Extract the [x, y] coordinate from the center of the cell holding the provided text.  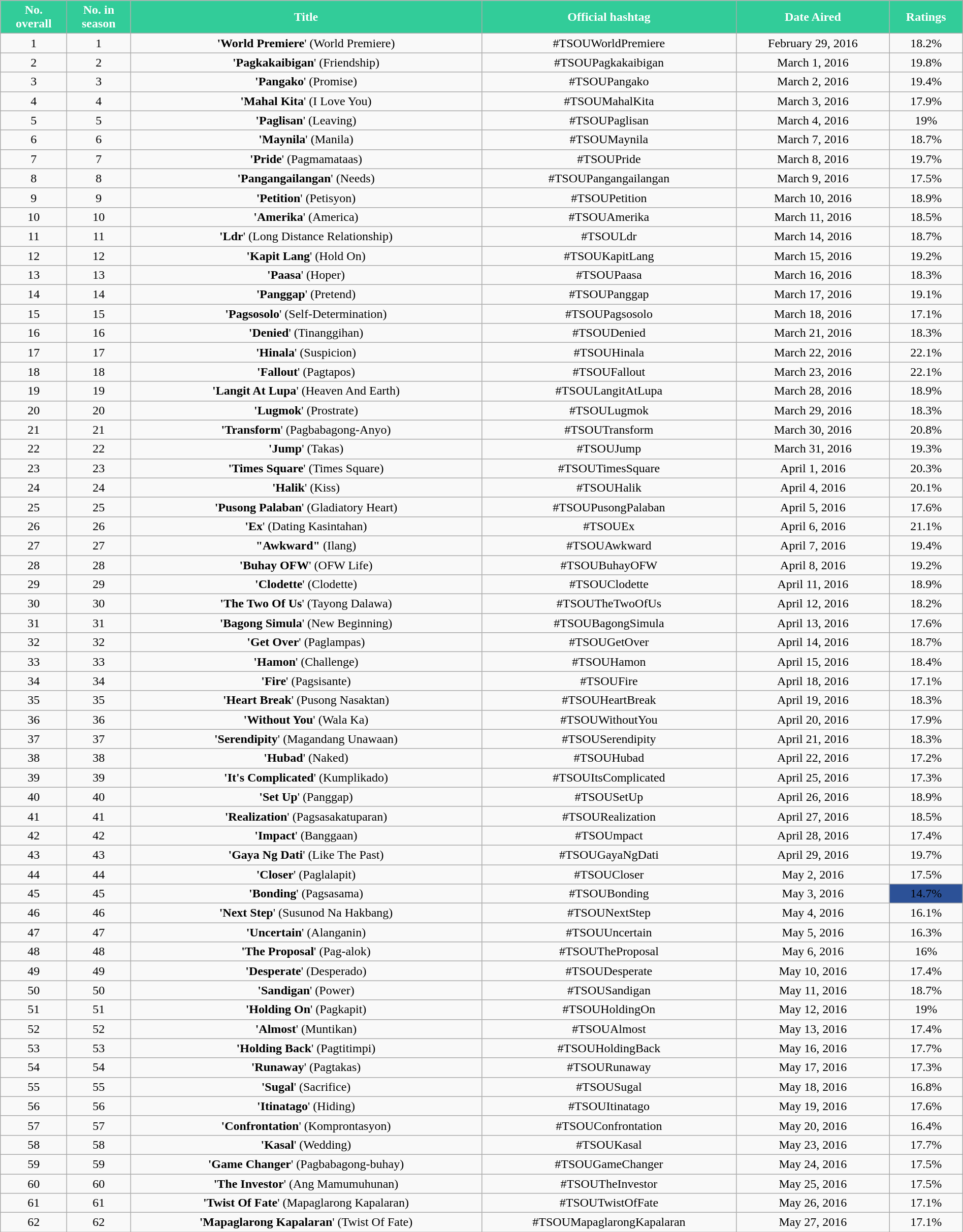
April 5, 2016 [813, 507]
'Pagkakaibigan' (Friendship) [306, 62]
#TSOUKasal [608, 1145]
March 16, 2016 [813, 275]
No. in season [99, 17]
'The Investor' (Ang Mamumuhunan) [306, 1184]
#TSOUHalik [608, 488]
#TSOUSetUp [608, 797]
#TSOULangitAtLupa [608, 391]
#TSOUItinatago [608, 1106]
#TSOUHubad [608, 758]
May 18, 2016 [813, 1087]
May 20, 2016 [813, 1125]
'Bagong Simula' (New Beginning) [306, 623]
'Bonding' (Pagsasama) [306, 894]
March 23, 2016 [813, 372]
'Hamon' (Challenge) [306, 662]
'Serendipity' (Magandang Unawaan) [306, 739]
April 7, 2016 [813, 545]
#TSOUPangangailangan [608, 178]
'Buhay OFW' (OFW Life) [306, 565]
'Mapaglarong Kapalaran' (Twist Of Fate) [306, 1222]
#TSOUPagsosolo [608, 314]
'Ex' (Dating Kasintahan) [306, 526]
'Kapit Lang' (Hold On) [306, 255]
April 6, 2016 [813, 526]
'Realization' (Pagsasakatuparan) [306, 816]
April 18, 2016 [813, 681]
'Panggap' (Pretend) [306, 295]
'Closer' (Paglalapit) [306, 874]
#TSOUJump [608, 449]
#TSOUHamon [608, 662]
May 10, 2016 [813, 971]
May 12, 2016 [813, 1010]
#TSOUTheProposal [608, 952]
May 23, 2016 [813, 1145]
#TSOUDesperate [608, 971]
May 26, 2016 [813, 1203]
'Get Over' (Paglampas) [306, 642]
Official hashtag [608, 17]
#TSOUBuhayOFW [608, 565]
#TSOUHinala [608, 352]
April 29, 2016 [813, 855]
#TSOUHeartBreak [608, 700]
March 11, 2016 [813, 217]
19.8% [926, 62]
'Almost' (Muntikan) [306, 1029]
March 3, 2016 [813, 101]
'Game Changer' (Pagbabagong-buhay) [306, 1164]
#TSOUBonding [608, 894]
March 8, 2016 [813, 159]
No. overall [34, 17]
#TSOUMapaglarongKapalaran [608, 1222]
'Without You' (Wala Ka) [306, 720]
#TSOUPetition [608, 198]
#TSOUFire [608, 681]
May 13, 2016 [813, 1029]
#TSOUEx [608, 526]
'Pagsosolo' (Self-Determination) [306, 314]
'Times Square' (Times Square) [306, 468]
March 31, 2016 [813, 449]
April 11, 2016 [813, 585]
#TSOUWorldPremiere [608, 43]
'Jump' (Takas) [306, 449]
20.8% [926, 430]
#TSOUSerendipity [608, 739]
'Uncertain' (Alanganin) [306, 932]
'It's Complicated' (Kumplikado) [306, 777]
May 6, 2016 [813, 952]
#TSOULdr [608, 236]
'Pangangailangan' (Needs) [306, 178]
'Transform' (Pagbabagong-Anyo) [306, 430]
March 18, 2016 [813, 314]
'Amerika' (America) [306, 217]
May 5, 2016 [813, 932]
'Holding On' (Pagkapit) [306, 1010]
'Impact' (Banggaan) [306, 835]
'Pride' (Pagmamataas) [306, 159]
'Paasa' (Hoper) [306, 275]
#TSOUKapitLang [608, 255]
#TSOUPusongPalaban [608, 507]
20.1% [926, 488]
April 22, 2016 [813, 758]
#TSOUCloser [608, 874]
#TSOUItsComplicated [608, 777]
'Runaway' (Pagtakas) [306, 1067]
#TSOUTimesSquare [608, 468]
#TSOUmpact [608, 835]
May 17, 2016 [813, 1067]
April 8, 2016 [813, 565]
April 26, 2016 [813, 797]
'The Proposal' (Pag-alok) [306, 952]
#TSOUPaglisan [608, 120]
'Paglisan' (Leaving) [306, 120]
#TSOUMaynila [608, 140]
'Fire' (Pagsisante) [306, 681]
Ratings [926, 17]
March 1, 2016 [813, 62]
16.3% [926, 932]
#TSOUPagkakaibigan [608, 62]
May 27, 2016 [813, 1222]
'Lugmok' (Prostrate) [306, 410]
#TSOUSandigan [608, 990]
'Denied' (Tinanggihan) [306, 333]
#TSOUDenied [608, 333]
'Next Step' (Susunod Na Hakbang) [306, 913]
May 24, 2016 [813, 1164]
19.3% [926, 449]
'Petition' (Petisyon) [306, 198]
March 15, 2016 [813, 255]
#TSOUSugal [608, 1087]
'Hubad' (Naked) [306, 758]
April 15, 2016 [813, 662]
Date Aired [813, 17]
#TSOUTransform [608, 430]
'Itinatago' (Hiding) [306, 1106]
March 30, 2016 [813, 430]
#TSOUHoldingOn [608, 1010]
May 4, 2016 [813, 913]
March 4, 2016 [813, 120]
'Langit At Lupa' (Heaven And Earth) [306, 391]
#TSOUWithoutYou [608, 720]
'Confrontation' (Komprontasyon) [306, 1125]
16.4% [926, 1125]
"Awkward" (Ilang) [306, 545]
March 21, 2016 [813, 333]
'Maynila' (Manila) [306, 140]
April 27, 2016 [813, 816]
May 25, 2016 [813, 1184]
#TSOUAmerika [608, 217]
'Holding Back' (Pagtitimpi) [306, 1048]
May 16, 2016 [813, 1048]
March 14, 2016 [813, 236]
16.8% [926, 1087]
'Kasal' (Wedding) [306, 1145]
#TSOUGameChanger [608, 1164]
'Desperate' (Desperado) [306, 971]
March 2, 2016 [813, 82]
18.4% [926, 662]
#TSOUPaasa [608, 275]
April 28, 2016 [813, 835]
'Hinala' (Suspicion) [306, 352]
#TSOUAwkward [608, 545]
#TSOUPride [608, 159]
#TSOUMahalKita [608, 101]
May 2, 2016 [813, 874]
May 11, 2016 [813, 990]
#TSOUFallout [608, 372]
#TSOUPanggap [608, 295]
16.1% [926, 913]
April 13, 2016 [813, 623]
20.3% [926, 468]
#TSOURealization [608, 816]
#TSOUGayaNgDati [608, 855]
'Pusong Palaban' (Gladiatory Heart) [306, 507]
'Mahal Kita' (I Love You) [306, 101]
May 3, 2016 [813, 894]
April 12, 2016 [813, 604]
'Ldr' (Long Distance Relationship) [306, 236]
March 7, 2016 [813, 140]
'Set Up' (Panggap) [306, 797]
#TSOUClodette [608, 585]
'Pangako' (Promise) [306, 82]
#TSOULugmok [608, 410]
'Fallout' (Pagtapos) [306, 372]
April 14, 2016 [813, 642]
'World Premiere' (World Premiere) [306, 43]
March 28, 2016 [813, 391]
March 10, 2016 [813, 198]
April 4, 2016 [813, 488]
#TSOUAlmost [608, 1029]
#TSOUTheInvestor [608, 1184]
April 1, 2016 [813, 468]
'Sugal' (Sacrifice) [306, 1087]
'Twist Of Fate' (Mapaglarong Kapalaran) [306, 1203]
#TSOUTheTwoOfUs [608, 604]
#TSOUHoldingBack [608, 1048]
April 20, 2016 [813, 720]
16% [926, 952]
March 22, 2016 [813, 352]
'Gaya Ng Dati' (Like The Past) [306, 855]
21.1% [926, 526]
'Sandigan' (Power) [306, 990]
March 29, 2016 [813, 410]
#TSOUTwistOfFate [608, 1203]
April 19, 2016 [813, 700]
'Heart Break' (Pusong Nasaktan) [306, 700]
14.7% [926, 894]
#TSOUPangako [608, 82]
April 21, 2016 [813, 739]
19.1% [926, 295]
#TSOUGetOver [608, 642]
February 29, 2016 [813, 43]
April 25, 2016 [813, 777]
#TSOUUncertain [608, 932]
#TSOUBagongSimula [608, 623]
'The Two Of Us' (Tayong Dalawa) [306, 604]
#TSOURunaway [608, 1067]
March 9, 2016 [813, 178]
May 19, 2016 [813, 1106]
17.2% [926, 758]
#TSOUConfrontation [608, 1125]
#TSOUNextStep [608, 913]
March 17, 2016 [813, 295]
'Halik' (Kiss) [306, 488]
Title [306, 17]
'Clodette' (Clodette) [306, 585]
